Pinpoint the cell where the given text exists, returning its [X, Y] midpoint coordinate. 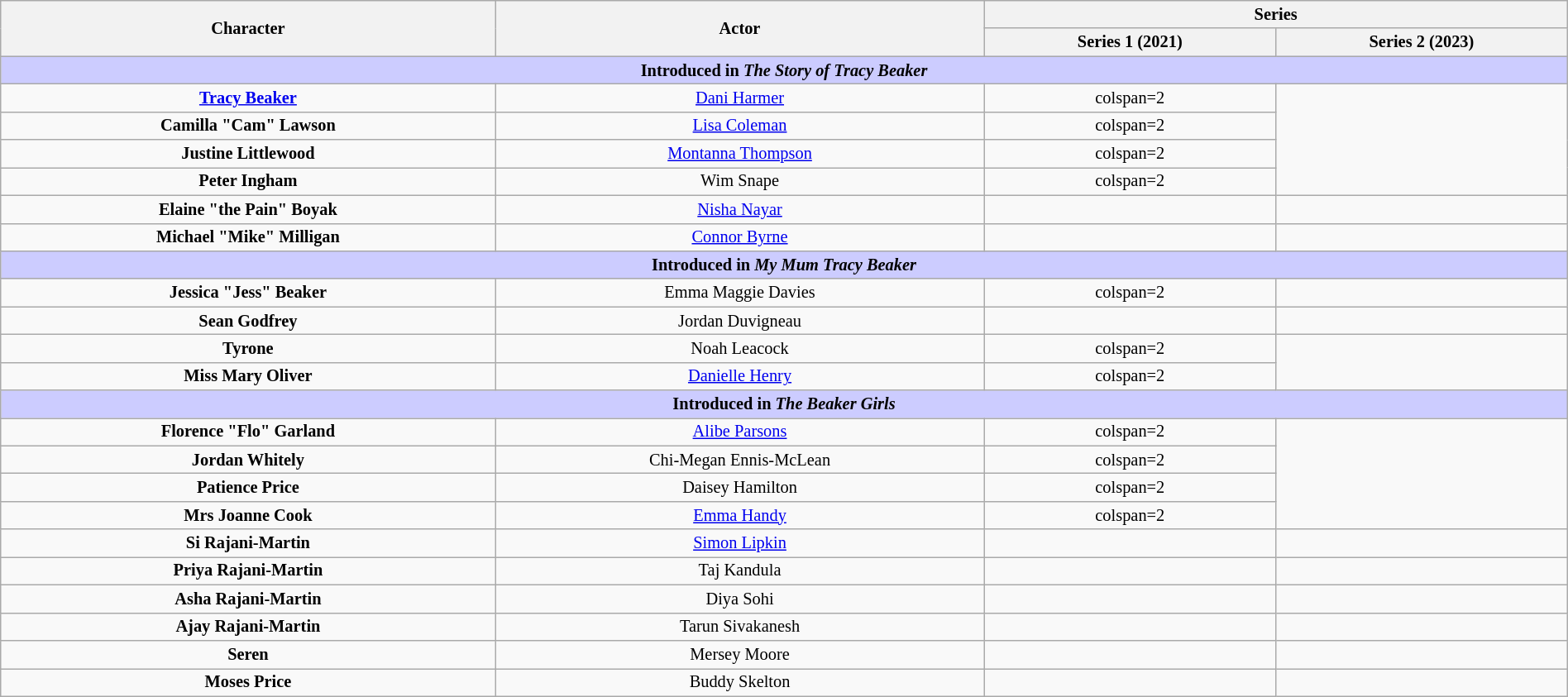
Montanna Thompson [739, 154]
Lisa Coleman [739, 126]
Diya Sohi [739, 599]
Simon Lipkin [739, 543]
Asha Rajani-Martin [248, 599]
Chi-Megan Ennis-McLean [739, 460]
Wim Snape [739, 181]
Nisha Nayar [739, 209]
Actor [739, 28]
Tarun Sivakanesh [739, 627]
Peter Ingham [248, 181]
Sean Godfrey [248, 321]
Priya Rajani-Martin [248, 570]
Jordan Whitely [248, 460]
Connor Byrne [739, 237]
Michael "Mike" Milligan [248, 237]
Alibe Parsons [739, 432]
Noah Leacock [739, 348]
Buddy Skelton [739, 682]
Seren [248, 654]
Florence "Flo" Garland [248, 432]
Elaine "the Pain" Boyak [248, 209]
Mrs Joanne Cook [248, 515]
Taj Kandula [739, 570]
Daisey Hamilton [739, 487]
Series [1275, 14]
Jessica "Jess" Beaker [248, 293]
Tracy Beaker [248, 98]
Emma Handy [739, 515]
Jordan Duvigneau [739, 321]
Moses Price [248, 682]
Mersey Moore [739, 654]
Introduced in The Story of Tracy Beaker [784, 70]
Ajay Rajani-Martin [248, 627]
Si Rajani-Martin [248, 543]
Tyrone [248, 348]
Camilla "Cam" Lawson [248, 126]
Series 1 (2021) [1130, 42]
Emma Maggie Davies [739, 293]
Patience Price [248, 487]
Character [248, 28]
Miss Mary Oliver [248, 376]
Dani Harmer [739, 98]
Justine Littlewood [248, 154]
Series 2 (2023) [1422, 42]
Danielle Henry [739, 376]
Introduced in My Mum Tracy Beaker [784, 265]
Introduced in The Beaker Girls [784, 404]
